Scan for the cell matching the given text and deliver its (x, y) coordinate at center. 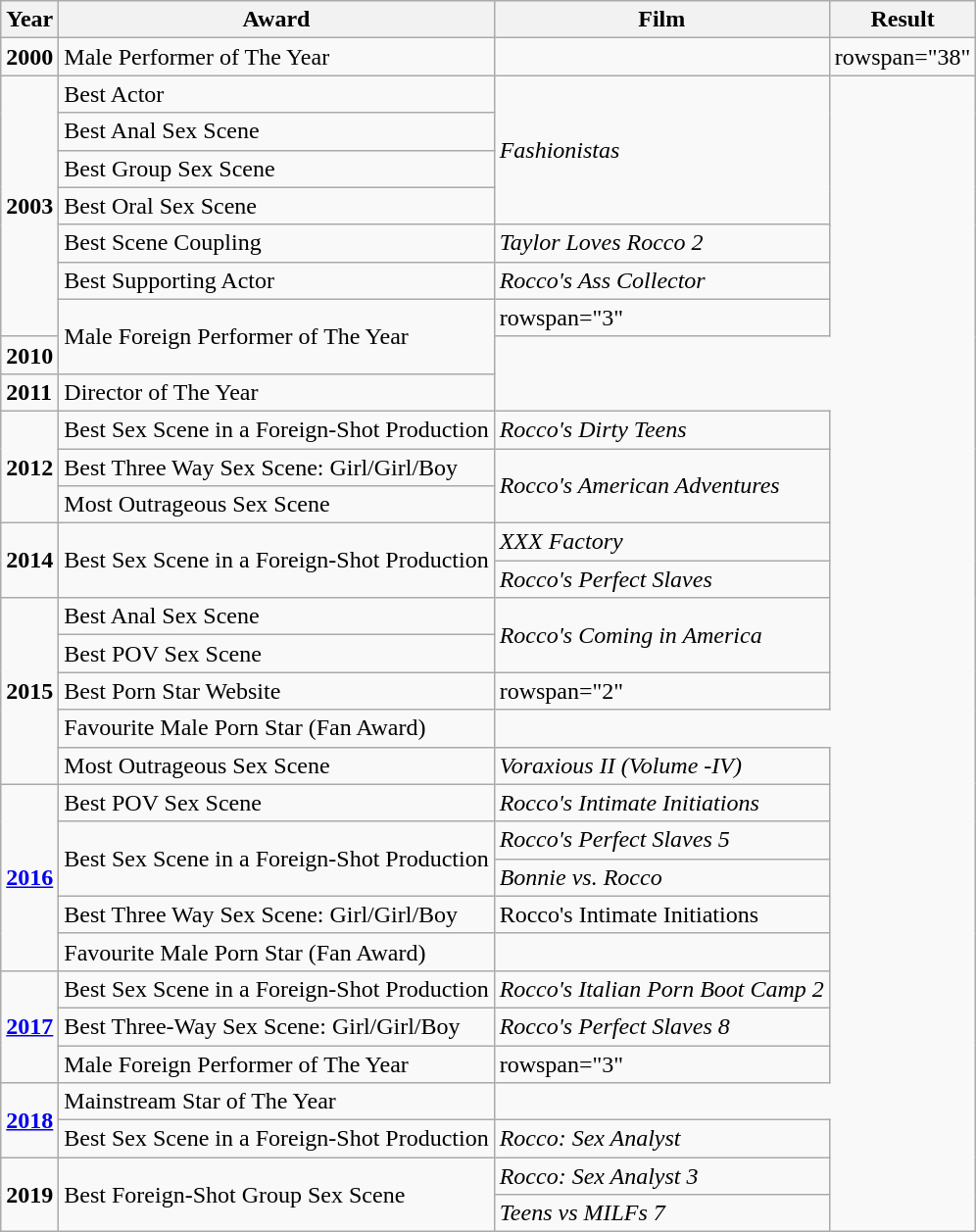
Rocco's Perfect Slaves 5 (661, 840)
2019 (29, 1195)
Fashionistas (661, 150)
Rocco's American Adventures (661, 486)
2014 (29, 561)
Best Porn Star Website (276, 691)
rowspan="38" (903, 57)
Film (661, 20)
Best Scene Coupling (276, 243)
Taylor Loves Rocco 2 (661, 243)
Rocco's Italian Porn Boot Camp 2 (661, 989)
Mainstream Star of The Year (276, 1102)
Director of The Year (276, 392)
Rocco's Dirty Teens (661, 429)
Rocco: Sex Analyst 3 (661, 1176)
Year (29, 20)
Rocco's Perfect Slaves 8 (661, 1026)
Rocco's Coming in America (661, 635)
Rocco's Perfect Slaves (661, 579)
2015 (29, 691)
Award (276, 20)
Rocco: Sex Analyst (661, 1139)
Teens vs MILFs 7 (661, 1213)
rowspan="2" (661, 691)
Best Three-Way Sex Scene: Girl/Girl/Boy (276, 1026)
Bonnie vs. Rocco (661, 877)
2000 (29, 57)
2017 (29, 1026)
2003 (29, 206)
Best Actor (276, 94)
Best Group Sex Scene (276, 169)
Male Performer of The Year (276, 57)
2018 (29, 1120)
Voraxious II (Volume -IV) (661, 765)
2010 (29, 355)
XXX Factory (661, 542)
Best Supporting Actor (276, 280)
Best Foreign-Shot Group Sex Scene (276, 1195)
2016 (29, 877)
Rocco's Ass Collector (661, 280)
2012 (29, 467)
Result (903, 20)
Best Oral Sex Scene (276, 206)
2011 (29, 392)
